Identify which cell holds the provided text, then report its [x, y] central coordinate. 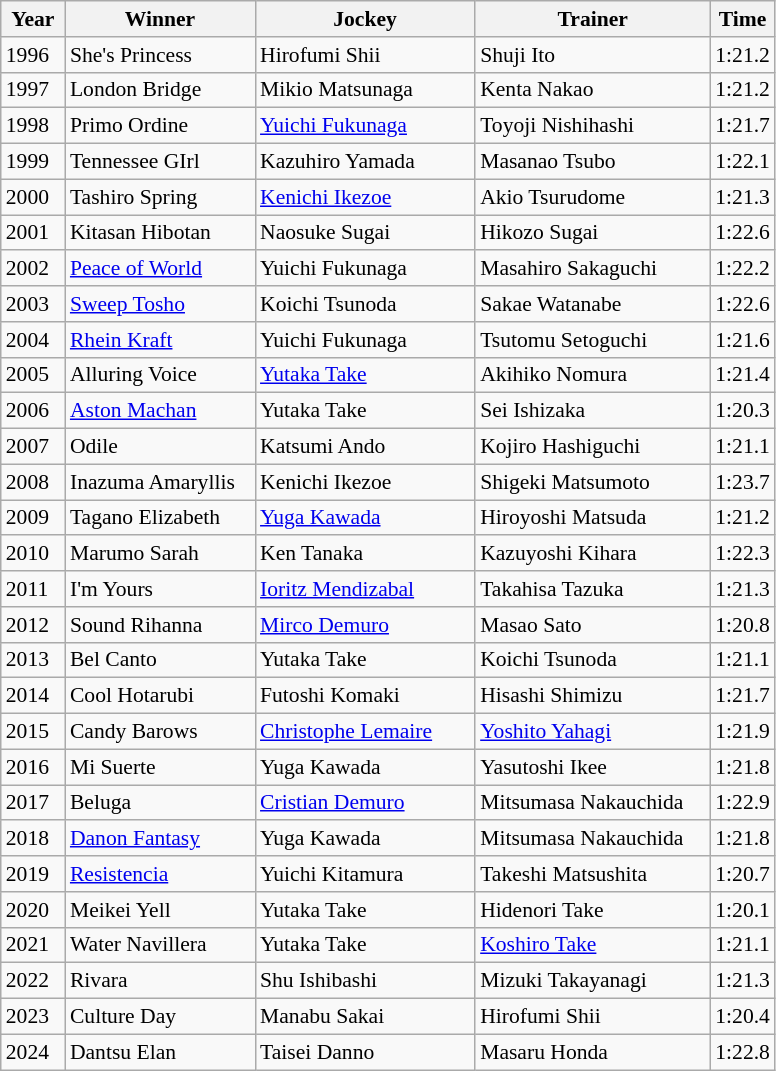
Sweep Tosho [160, 304]
Masahiro Sakaguchi [592, 269]
2002 [33, 269]
Tennessee GIrl [160, 162]
2007 [33, 447]
Resistencia [160, 874]
Kitasan Hibotan [160, 233]
Kazuhiro Yamada [365, 162]
Hidenori Take [592, 910]
Hisashi Shimizu [592, 696]
Ken Tanaka [365, 554]
2018 [33, 839]
Taisei Danno [365, 1052]
Katsumi Ando [365, 447]
2014 [33, 696]
Takahisa Tazuka [592, 589]
Dantsu Elan [160, 1052]
2006 [33, 411]
1:20.8 [742, 625]
Year [33, 19]
Rivara [160, 981]
2009 [33, 518]
Christophe Lemaire [365, 732]
2024 [33, 1052]
Trainer [592, 19]
Candy Barows [160, 732]
1:22.1 [742, 162]
1:21.9 [742, 732]
Mizuki Takayanagi [592, 981]
Beluga [160, 803]
Hikozo Sugai [592, 233]
Mirco Demuro [365, 625]
2019 [33, 874]
Koshiro Take [592, 945]
Kojiro Hashiguchi [592, 447]
2023 [33, 1017]
Time [742, 19]
Inazuma Amaryllis [160, 482]
Yuichi Kitamura [365, 874]
Kazuyoshi Kihara [592, 554]
I'm Yours [160, 589]
1:20.7 [742, 874]
Kenta Nakao [592, 90]
Cristian Demuro [365, 803]
Yasutoshi Ikee [592, 767]
Masaru Honda [592, 1052]
2003 [33, 304]
1:22.2 [742, 269]
Mikio Matsunaga [365, 90]
Rhein Kraft [160, 340]
Mi Suerte [160, 767]
Winner [160, 19]
Tashiro Spring [160, 197]
1:23.7 [742, 482]
1:22.9 [742, 803]
Shu Ishibashi [365, 981]
Sound Rihanna [160, 625]
2021 [33, 945]
Peace of World [160, 269]
Odile [160, 447]
2001 [33, 233]
2005 [33, 375]
Naosuke Sugai [365, 233]
Tsutomu Setoguchi [592, 340]
Masao Sato [592, 625]
Takeshi Matsushita [592, 874]
2000 [33, 197]
1:21.4 [742, 375]
Bel Canto [160, 660]
Hiroyoshi Matsuda [592, 518]
Jockey [365, 19]
1:22.3 [742, 554]
2012 [33, 625]
Sei Ishizaka [592, 411]
1:20.4 [742, 1017]
Shigeki Matsumoto [592, 482]
Danon Fantasy [160, 839]
1997 [33, 90]
Akihiko Nomura [592, 375]
Akio Tsurudome [592, 197]
Water Navillera [160, 945]
1:20.1 [742, 910]
2013 [33, 660]
Shuji Ito [592, 55]
Masanao Tsubo [592, 162]
Marumo Sarah [160, 554]
She's Princess [160, 55]
Manabu Sakai [365, 1017]
Cool Hotarubi [160, 696]
1998 [33, 126]
2004 [33, 340]
2010 [33, 554]
Sakae Watanabe [592, 304]
2022 [33, 981]
Alluring Voice [160, 375]
Ioritz Mendizabal [365, 589]
Culture Day [160, 1017]
Meikei Yell [160, 910]
2016 [33, 767]
1996 [33, 55]
Primo Ordine [160, 126]
1:20.3 [742, 411]
Toyoji Nishihashi [592, 126]
1:22.8 [742, 1052]
2008 [33, 482]
Yoshito Yahagi [592, 732]
London Bridge [160, 90]
2020 [33, 910]
2017 [33, 803]
2011 [33, 589]
1:21.6 [742, 340]
Futoshi Komaki [365, 696]
Tagano Elizabeth [160, 518]
1999 [33, 162]
2015 [33, 732]
Aston Machan [160, 411]
